For the text-containing cell, return its midpoint in [x, y] coordinate format. 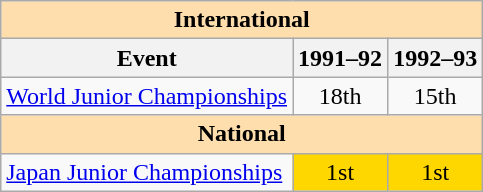
1991–92 [340, 58]
1992–93 [436, 58]
Event [147, 58]
World Junior Championships [147, 96]
International [242, 20]
18th [340, 96]
Japan Junior Championships [147, 172]
National [242, 134]
15th [436, 96]
